Output the (X, Y) coordinate of the center of the cell containing the given text.  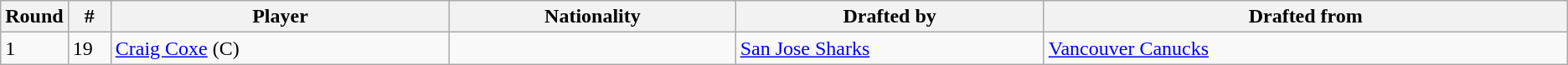
Nationality (593, 17)
San Jose Sharks (890, 48)
Drafted from (1305, 17)
Drafted by (890, 17)
1 (34, 48)
Craig Coxe (C) (280, 48)
Player (280, 17)
# (89, 17)
Vancouver Canucks (1305, 48)
19 (89, 48)
Round (34, 17)
